Detect which cell encompasses the target text, then output its [x, y] center coordinate. 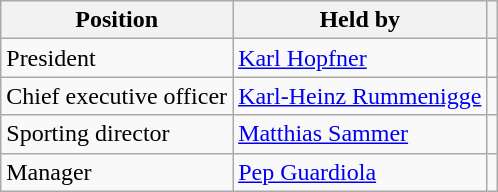
Sporting director [117, 134]
Held by [360, 20]
Position [117, 20]
Karl Hopfner [360, 58]
Pep Guardiola [360, 172]
Matthias Sammer [360, 134]
Chief executive officer [117, 96]
Manager [117, 172]
Karl-Heinz Rummenigge [360, 96]
President [117, 58]
